From the cell containing the given text, extract its center point as [x, y] coordinate. 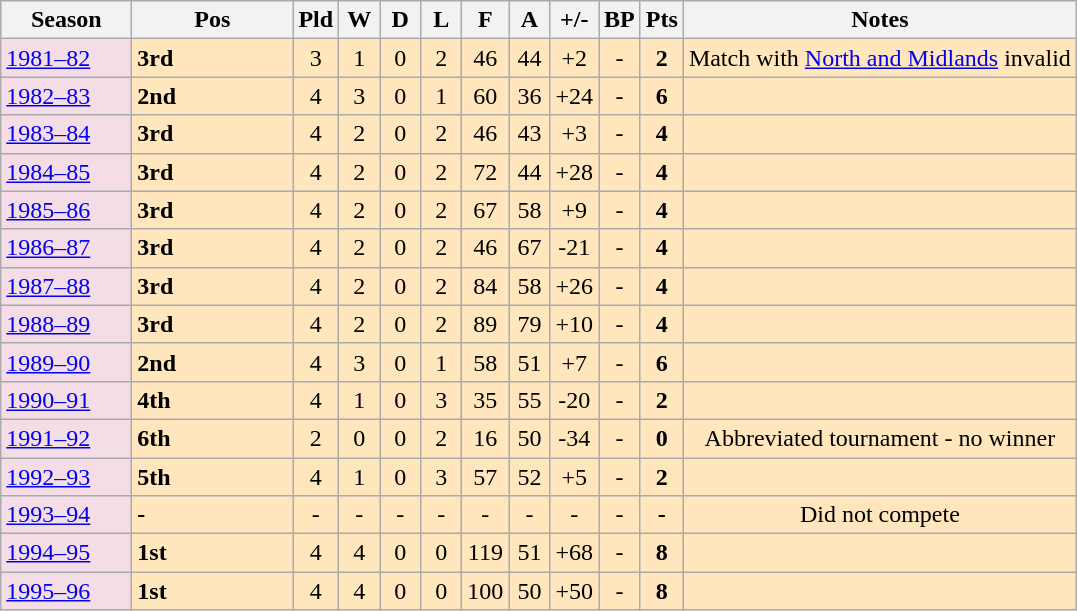
L [442, 20]
D [400, 20]
43 [530, 134]
16 [486, 438]
Abbreviated tournament - no winner [880, 438]
89 [486, 324]
1994–95 [66, 553]
+24 [574, 96]
Pld [316, 20]
57 [486, 477]
Notes [880, 20]
W [360, 20]
1993–94 [66, 515]
+50 [574, 591]
-20 [574, 400]
1990–91 [66, 400]
1989–90 [66, 362]
1985–86 [66, 210]
+3 [574, 134]
4th [212, 400]
Pts [662, 20]
A [530, 20]
1982–83 [66, 96]
1987–88 [66, 286]
Season [66, 20]
1986–87 [66, 248]
+68 [574, 553]
1991–92 [66, 438]
+26 [574, 286]
55 [530, 400]
1983–84 [66, 134]
BP [620, 20]
6th [212, 438]
-34 [574, 438]
Match with North and Midlands invalid [880, 58]
+7 [574, 362]
72 [486, 172]
79 [530, 324]
5th [212, 477]
+5 [574, 477]
1988–89 [66, 324]
+9 [574, 210]
1995–96 [66, 591]
+/- [574, 20]
60 [486, 96]
1984–85 [66, 172]
100 [486, 591]
Pos [212, 20]
Did not compete [880, 515]
-21 [574, 248]
36 [530, 96]
119 [486, 553]
+2 [574, 58]
1981–82 [66, 58]
F [486, 20]
1992–93 [66, 477]
35 [486, 400]
+10 [574, 324]
52 [530, 477]
84 [486, 286]
+28 [574, 172]
